Extract the (X, Y) coordinate from the center of the cell holding the provided text.  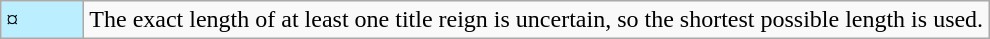
The exact length of at least one title reign is uncertain, so the shortest possible length is used. (536, 20)
¤ (42, 20)
